Find where the given text appears and provide that cell's center as (x, y) coordinate. 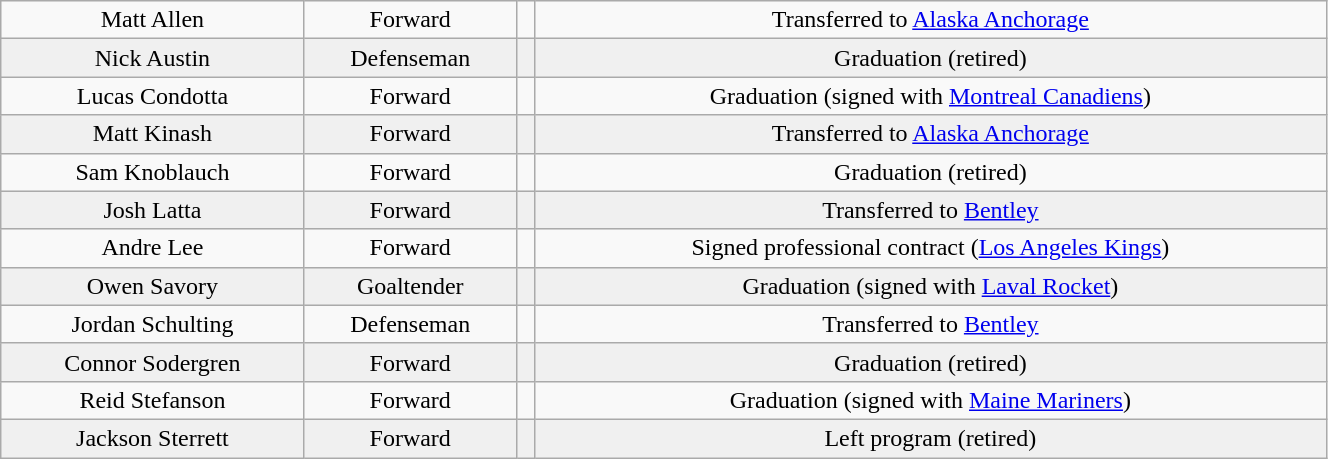
Jackson Sterrett (152, 438)
Jordan Schulting (152, 324)
Connor Sodergren (152, 362)
Matt Kinash (152, 134)
Lucas Condotta (152, 96)
Owen Savory (152, 286)
Josh Latta (152, 210)
Andre Lee (152, 248)
Sam Knoblauch (152, 172)
Graduation (signed with Montreal Canadiens) (930, 96)
Graduation (signed with Laval Rocket) (930, 286)
Goaltender (410, 286)
Matt Allen (152, 20)
Nick Austin (152, 58)
Left program (retired) (930, 438)
Graduation (signed with Maine Mariners) (930, 400)
Signed professional contract (Los Angeles Kings) (930, 248)
Reid Stefanson (152, 400)
